Identify which cell holds the provided text, then report its [X, Y] central coordinate. 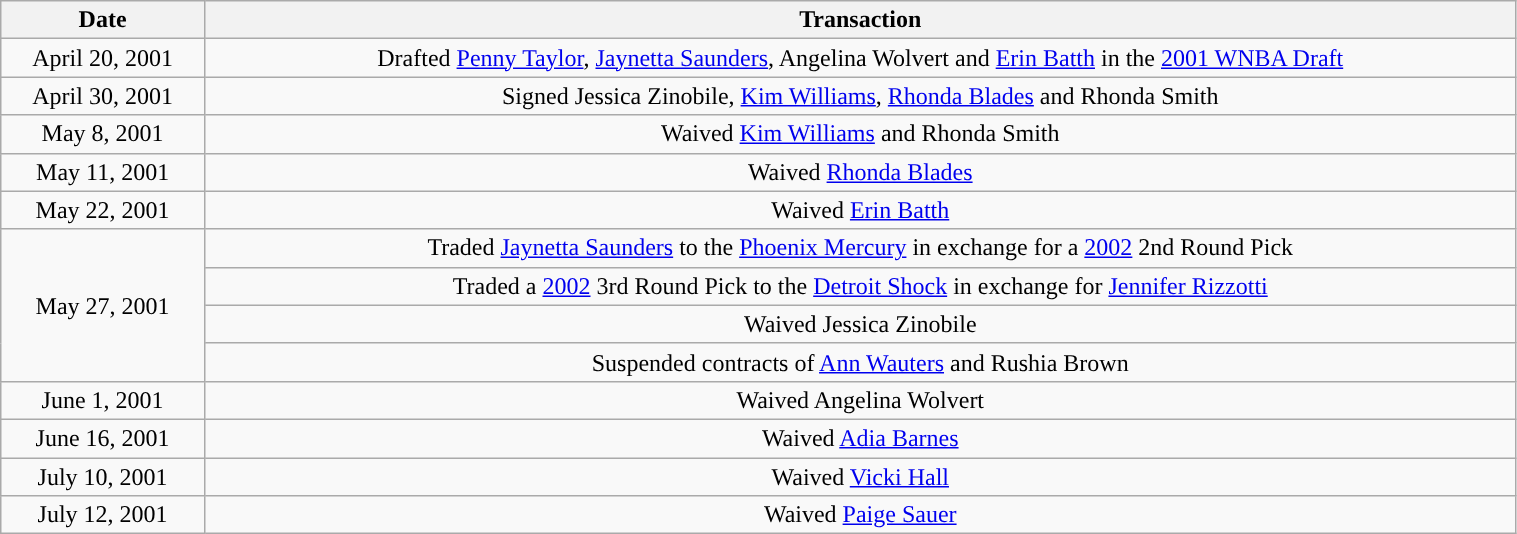
Waived Vicki Hall [860, 477]
June 1, 2001 [103, 400]
Waived Rhonda Blades [860, 172]
April 20, 2001 [103, 58]
May 8, 2001 [103, 134]
June 16, 2001 [103, 438]
Waived Jessica Zinobile [860, 324]
Transaction [860, 20]
Date [103, 20]
May 27, 2001 [103, 305]
April 30, 2001 [103, 96]
July 12, 2001 [103, 515]
Traded a 2002 3rd Round Pick to the Detroit Shock in exchange for Jennifer Rizzotti [860, 286]
Waived Paige Sauer [860, 515]
Suspended contracts of Ann Wauters and Rushia Brown [860, 362]
Waived Angelina Wolvert [860, 400]
Signed Jessica Zinobile, Kim Williams, Rhonda Blades and Rhonda Smith [860, 96]
Drafted Penny Taylor, Jaynetta Saunders, Angelina Wolvert and Erin Batth in the 2001 WNBA Draft [860, 58]
May 11, 2001 [103, 172]
July 10, 2001 [103, 477]
Traded Jaynetta Saunders to the Phoenix Mercury in exchange for a 2002 2nd Round Pick [860, 248]
May 22, 2001 [103, 210]
Waived Adia Barnes [860, 438]
Waived Erin Batth [860, 210]
Waived Kim Williams and Rhonda Smith [860, 134]
